Scan for the cell matching the given text and deliver its (x, y) coordinate at center. 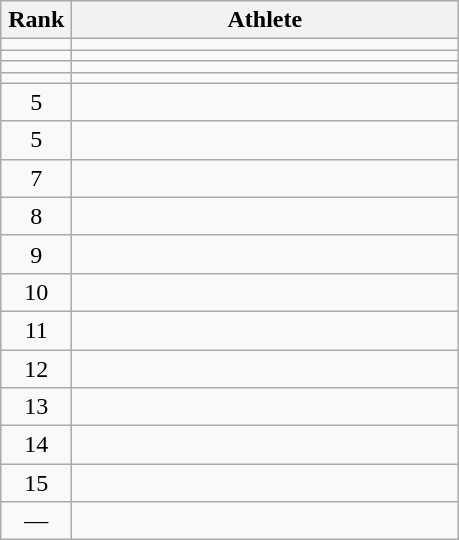
8 (36, 216)
Athlete (265, 20)
14 (36, 445)
15 (36, 483)
Rank (36, 20)
9 (36, 254)
7 (36, 178)
11 (36, 330)
13 (36, 407)
12 (36, 369)
— (36, 521)
10 (36, 292)
